Capture the cell that displays the provided text and extract its (X, Y) central coordinate. 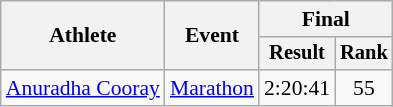
Result (297, 54)
Anuradha Cooray (83, 88)
Event (212, 36)
2:20:41 (297, 88)
Marathon (212, 88)
Final (326, 19)
Athlete (83, 36)
Rank (364, 54)
55 (364, 88)
